Pinpoint the cell where the given text exists, returning its (x, y) midpoint coordinate. 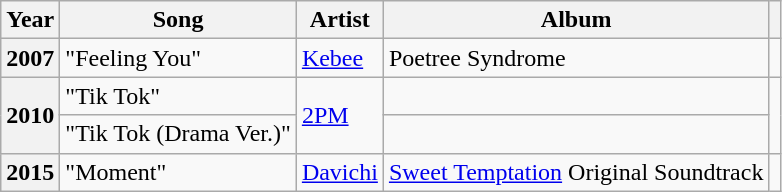
2PM (340, 115)
Album (576, 20)
"Tik Tok" (178, 96)
Kebee (340, 58)
2010 (30, 115)
Poetree Syndrome (576, 58)
2007 (30, 58)
Sweet Temptation Original Soundtrack (576, 172)
"Feeling You" (178, 58)
Song (178, 20)
Davichi (340, 172)
2015 (30, 172)
Year (30, 20)
"Tik Tok (Drama Ver.)" (178, 134)
"Moment" (178, 172)
Artist (340, 20)
